Output the (X, Y) coordinate of the center of the cell containing the given text.  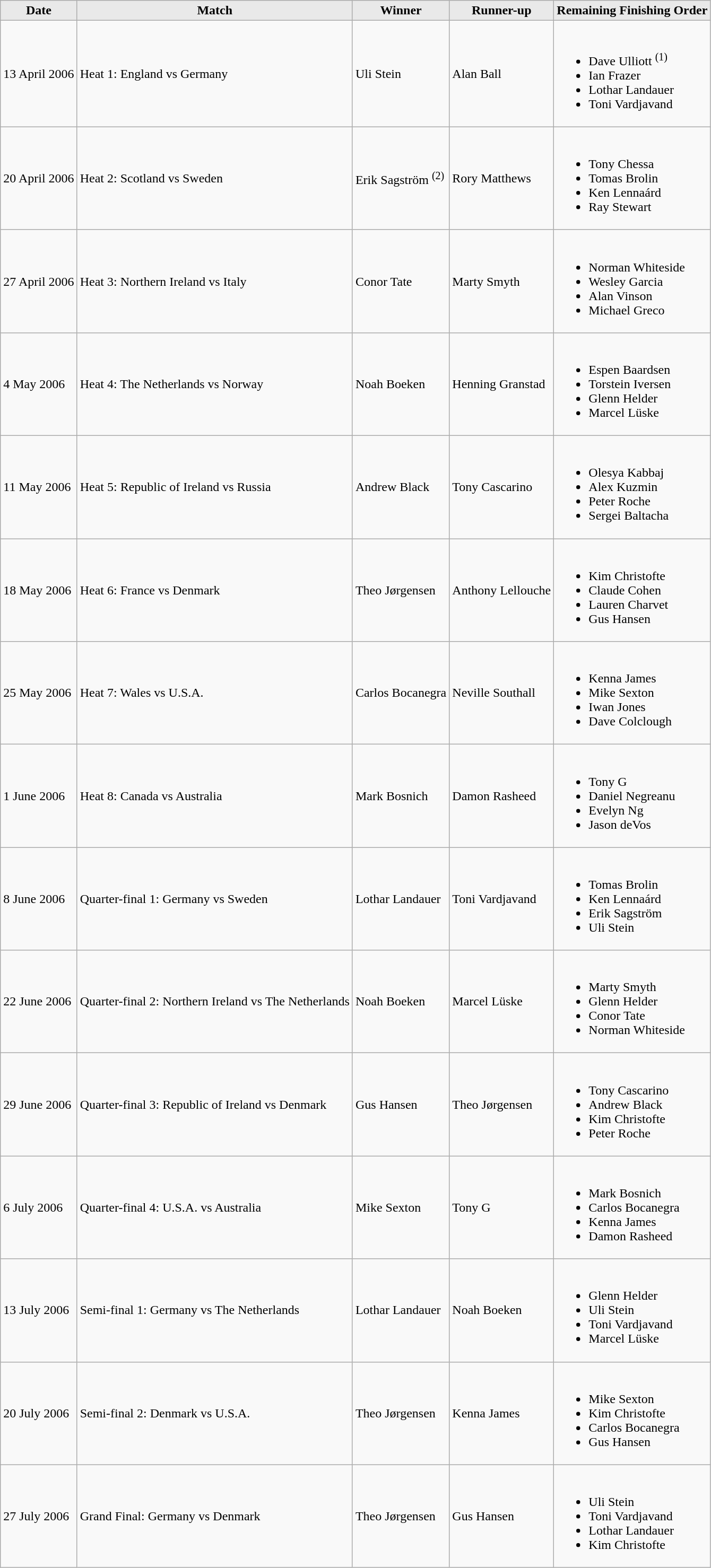
Marty Smyth (502, 281)
Mike Sexton Kim Christofte Carlos Bocanegra Gus Hansen (632, 1413)
Anthony Lellouche (502, 590)
Tony G (502, 1207)
Heat 7: Wales vs U.S.A. (214, 693)
Toni Vardjavand (502, 899)
Erik Sagström (2) (401, 178)
27 April 2006 (39, 281)
Olesya Kabbaj Alex Kuzmin Peter Roche Sergei Baltacha (632, 487)
Uli Stein Toni Vardjavand Lothar Landauer Kim Christofte (632, 1516)
Andrew Black (401, 487)
Dave Ulliott (1) Ian Frazer Lothar Landauer Toni Vardjavand (632, 74)
Remaining Finishing Order (632, 11)
Tony Cascarino (502, 487)
27 July 2006 (39, 1516)
Quarter-final 4: U.S.A. vs Australia (214, 1207)
Neville Southall (502, 693)
Henning Granstad (502, 384)
Quarter-final 1: Germany vs Sweden (214, 899)
13 July 2006 (39, 1310)
Quarter-final 2: Northern Ireland vs The Netherlands (214, 1002)
4 May 2006 (39, 384)
1 June 2006 (39, 796)
Date (39, 11)
Heat 8: Canada vs Australia (214, 796)
Rory Matthews (502, 178)
6 July 2006 (39, 1207)
Tony Cascarino Andrew Black Kim Christofte Peter Roche (632, 1105)
Kim Christofte Claude Cohen Lauren Charvet Gus Hansen (632, 590)
Carlos Bocanegra (401, 693)
Quarter-final 3: Republic of Ireland vs Denmark (214, 1105)
Espen Baardsen Torstein Iversen Glenn Helder Marcel Lüske (632, 384)
Heat 5: Republic of Ireland vs Russia (214, 487)
Kenna James (502, 1413)
Heat 4: The Netherlands vs Norway (214, 384)
Mike Sexton (401, 1207)
18 May 2006 (39, 590)
20 April 2006 (39, 178)
Semi-final 1: Germany vs The Netherlands (214, 1310)
Heat 1: England vs Germany (214, 74)
Conor Tate (401, 281)
20 July 2006 (39, 1413)
Heat 3: Northern Ireland vs Italy (214, 281)
25 May 2006 (39, 693)
Damon Rasheed (502, 796)
Tomas Brolin Ken Lennaárd Erik Sagström Uli Stein (632, 899)
Runner-up (502, 11)
Alan Ball (502, 74)
Semi-final 2: Denmark vs U.S.A. (214, 1413)
Match (214, 11)
Norman Whiteside Wesley Garcia Alan Vinson Michael Greco (632, 281)
Glenn Helder Uli Stein Toni Vardjavand Marcel Lüske (632, 1310)
Uli Stein (401, 74)
Winner (401, 11)
Kenna James Mike Sexton Iwan Jones Dave Colclough (632, 693)
Heat 2: Scotland vs Sweden (214, 178)
Tony G Daniel Negreanu Evelyn Ng Jason deVos (632, 796)
Grand Final: Germany vs Denmark (214, 1516)
Marty Smyth Glenn Helder Conor Tate Norman Whiteside (632, 1002)
Mark Bosnich Carlos Bocanegra Kenna James Damon Rasheed (632, 1207)
13 April 2006 (39, 74)
Mark Bosnich (401, 796)
11 May 2006 (39, 487)
Tony Chessa Tomas Brolin Ken Lennaárd Ray Stewart (632, 178)
8 June 2006 (39, 899)
Heat 6: France vs Denmark (214, 590)
Marcel Lüske (502, 1002)
22 June 2006 (39, 1002)
29 June 2006 (39, 1105)
